Extract the [x, y] coordinate from the center of the cell holding the provided text.  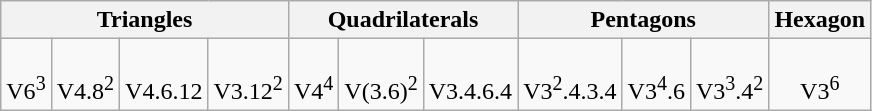
V33.42 [729, 75]
V32.4.3.4 [570, 75]
V63 [26, 75]
V3.122 [248, 75]
Triangles [145, 20]
Quadrilaterals [402, 20]
V4.6.12 [164, 75]
Hexagon [820, 20]
V36 [820, 75]
V4.82 [85, 75]
V34.6 [656, 75]
V3.4.6.4 [470, 75]
Pentagons [644, 20]
V44 [313, 75]
V(3.6)2 [381, 75]
